For the text-containing cell, return its midpoint in (X, Y) coordinate format. 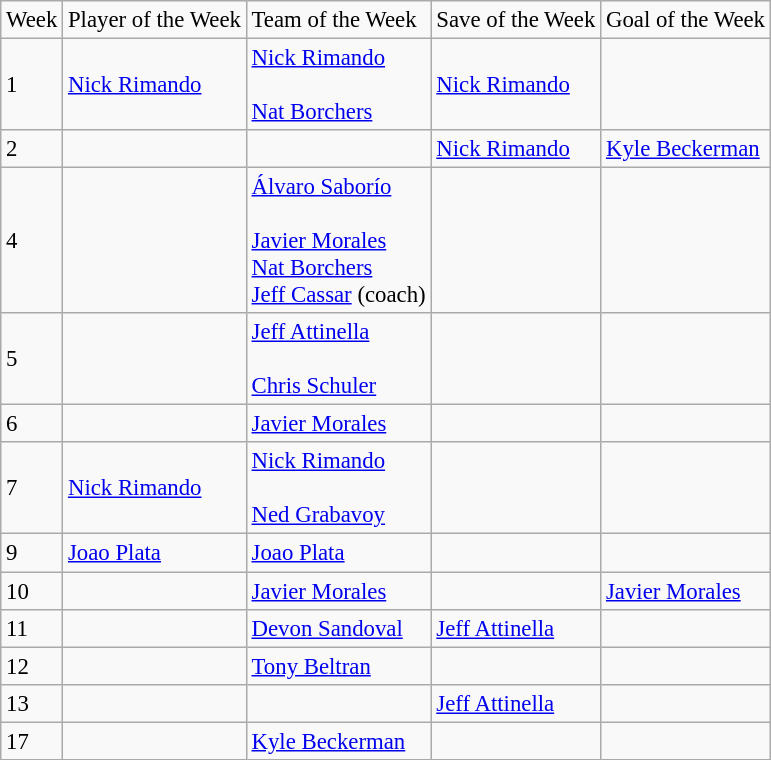
13 (32, 703)
5 (32, 359)
Save of the Week (516, 20)
2 (32, 149)
Jeff Attinella Chris Schuler (338, 359)
Player of the Week (155, 20)
Week (32, 20)
6 (32, 424)
Tony Beltran (338, 666)
11 (32, 628)
17 (32, 741)
Nick Rimando Ned Grabavoy (338, 488)
Álvaro Saborío Javier Morales Nat Borchers Jeff Cassar (coach) (338, 241)
7 (32, 488)
Nick Rimando Nat Borchers (338, 85)
4 (32, 241)
1 (32, 85)
12 (32, 666)
Goal of the Week (686, 20)
Devon Sandoval (338, 628)
10 (32, 591)
9 (32, 553)
Team of the Week (338, 20)
